Find where the given text appears and provide that cell's center as [x, y] coordinate. 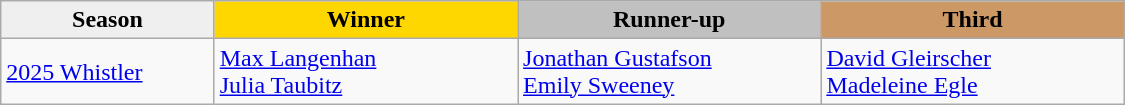
Runner-up [670, 20]
2025 Whistler [108, 72]
Winner [366, 20]
Third [972, 20]
Max LangenhanJulia Taubitz [366, 72]
Season [108, 20]
Jonathan GustafsonEmily Sweeney [670, 72]
David GleirscherMadeleine Egle [972, 72]
